Extract the (x, y) coordinate from the center of the cell holding the provided text.  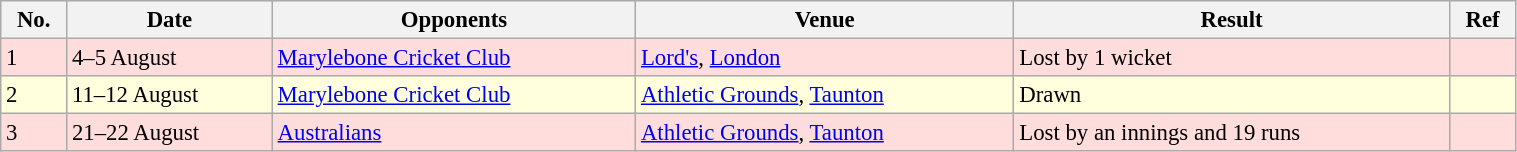
Australians (454, 133)
3 (34, 133)
4–5 August (170, 58)
21–22 August (170, 133)
11–12 August (170, 95)
Venue (825, 20)
Date (170, 20)
Drawn (1232, 95)
Lost by an innings and 19 runs (1232, 133)
2 (34, 95)
1 (34, 58)
Lord's, London (825, 58)
Lost by 1 wicket (1232, 58)
Result (1232, 20)
No. (34, 20)
Opponents (454, 20)
Ref (1482, 20)
